Find where the given text appears and provide that cell's center as [x, y] coordinate. 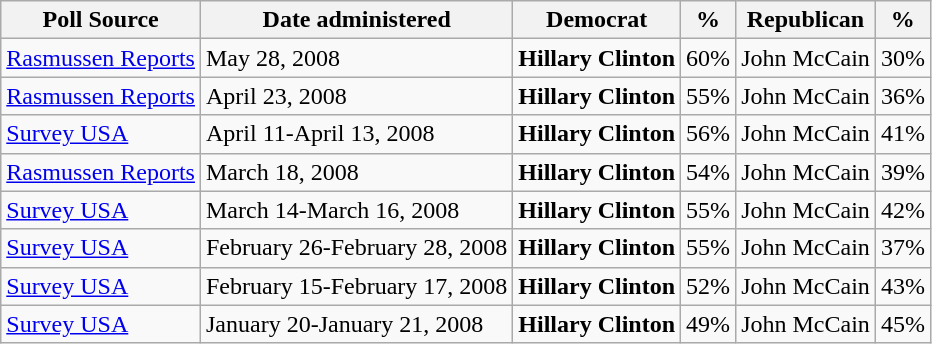
56% [708, 134]
February 15-February 17, 2008 [356, 286]
45% [902, 324]
37% [902, 248]
Date administered [356, 20]
43% [902, 286]
39% [902, 172]
60% [708, 58]
49% [708, 324]
42% [902, 210]
May 28, 2008 [356, 58]
March 14-March 16, 2008 [356, 210]
January 20-January 21, 2008 [356, 324]
36% [902, 96]
Democrat [597, 20]
March 18, 2008 [356, 172]
54% [708, 172]
52% [708, 286]
Poll Source [101, 20]
April 11-April 13, 2008 [356, 134]
30% [902, 58]
February 26-February 28, 2008 [356, 248]
April 23, 2008 [356, 96]
41% [902, 134]
Republican [806, 20]
